Search for the cell housing the specified text and yield its (X, Y) center coordinate. 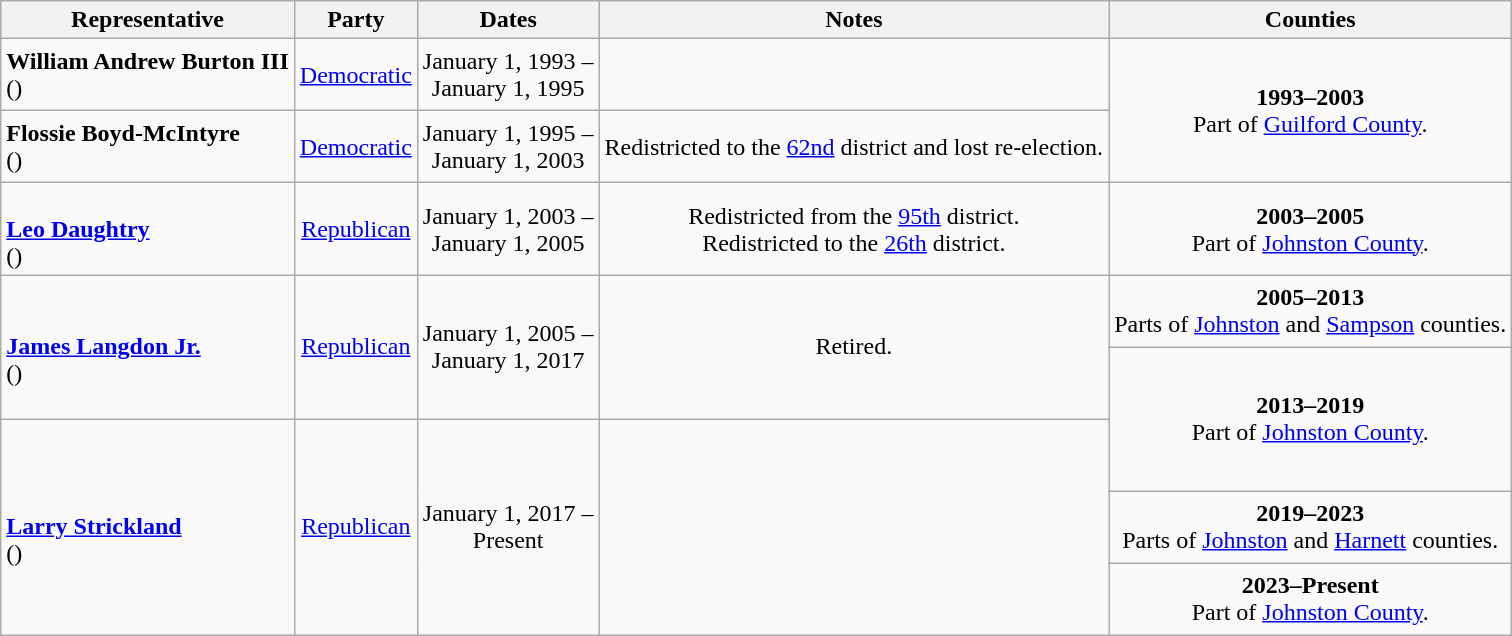
January 1, 2017 – Present (508, 527)
January 1, 1993 – January 1, 1995 (508, 75)
2013–2019 Part of Johnston County. (1310, 419)
Retired. (854, 347)
Redistricted to the 62nd district and lost re-election. (854, 147)
Notes (854, 20)
January 1, 2003 – January 1, 2005 (508, 229)
2005–2013 Parts of Johnston and Sampson counties. (1310, 311)
1993–2003 Part of Guilford County. (1310, 111)
Dates (508, 20)
January 1, 2005 – January 1, 2017 (508, 347)
2003–2005 Part of Johnston County. (1310, 229)
January 1, 1995 – January 1, 2003 (508, 147)
Leo Daughtry() (148, 229)
Redistricted from the 95th district. Redistricted to the 26th district. (854, 229)
Party (356, 20)
James Langdon Jr.() (148, 347)
2019–2023 Parts of Johnston and Harnett counties. (1310, 527)
William Andrew Burton III() (148, 75)
Representative (148, 20)
Counties (1310, 20)
2023–Present Part of Johnston County. (1310, 599)
Flossie Boyd-McIntyre() (148, 147)
Larry Strickland() (148, 527)
